Capture the cell that displays the provided text and extract its (x, y) central coordinate. 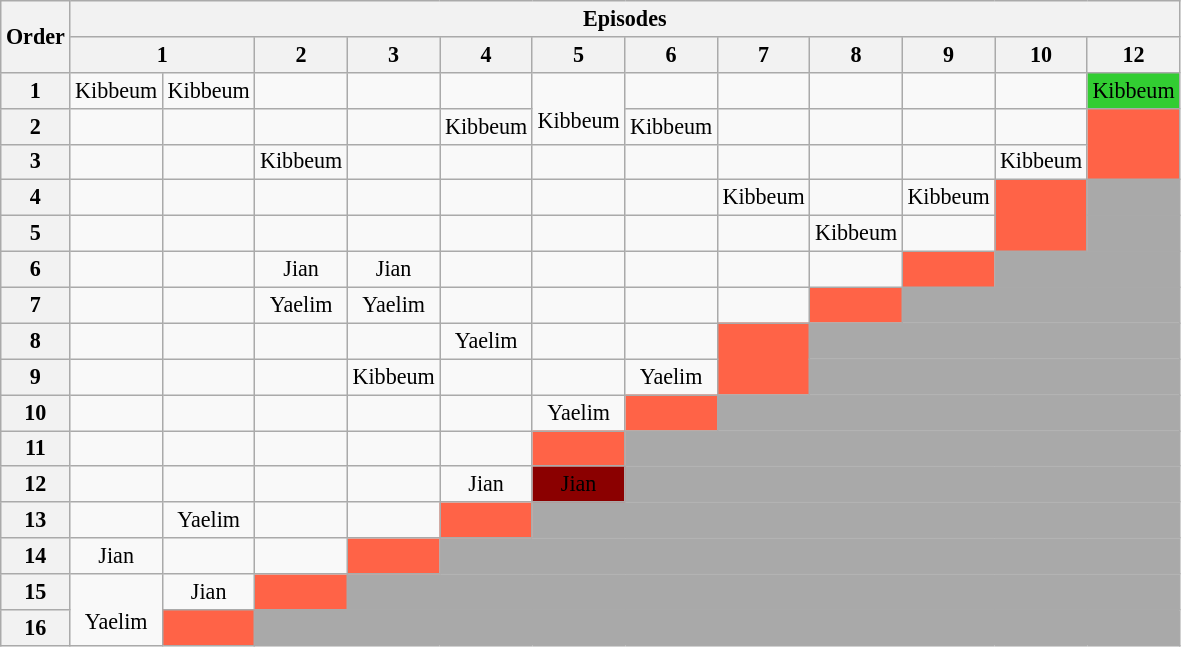
14 (36, 556)
13 (36, 520)
Order (36, 36)
15 (36, 591)
Episodes (625, 18)
16 (36, 627)
11 (36, 448)
